Find where the given text appears and provide that cell's center as (X, Y) coordinate. 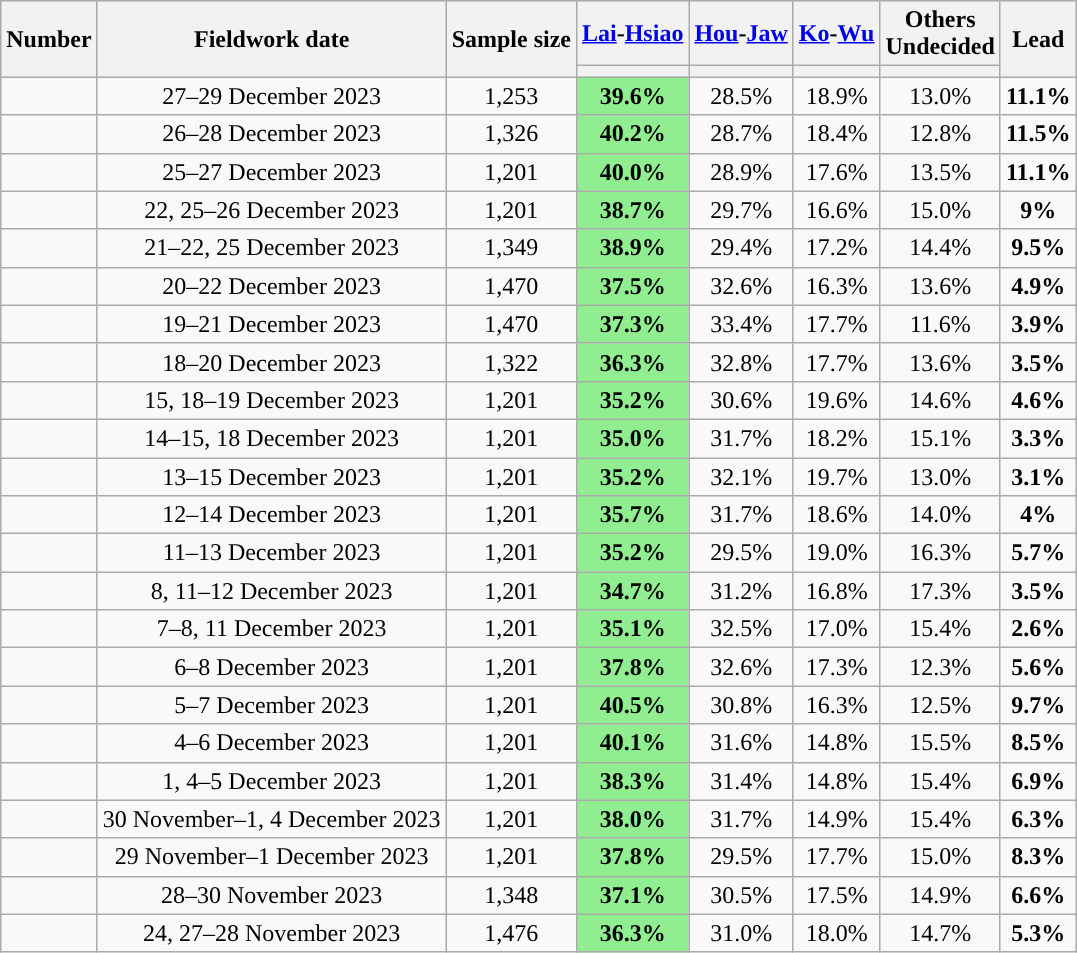
Sample size (511, 39)
40.0% (632, 172)
28.9% (741, 172)
1,476 (511, 933)
6.6% (1038, 895)
15, 18–19 December 2023 (272, 400)
28.5% (741, 96)
19.6% (836, 400)
19–21 December 2023 (272, 324)
14.6% (940, 400)
1,253 (511, 96)
5–7 December 2023 (272, 705)
37.1% (632, 895)
37.3% (632, 324)
14.7% (940, 933)
32.1% (741, 477)
9.5% (1038, 248)
24, 27–28 November 2023 (272, 933)
17.0% (836, 629)
OthersUndecided (940, 34)
40.5% (632, 705)
3.3% (1038, 438)
29.4% (741, 248)
18.6% (836, 515)
6.9% (1038, 781)
4–6 December 2023 (272, 743)
5.3% (1038, 933)
7–8, 11 December 2023 (272, 629)
3.1% (1038, 477)
35.0% (632, 438)
38.7% (632, 210)
11.5% (1038, 134)
9.7% (1038, 705)
5.7% (1038, 553)
21–22, 25 December 2023 (272, 248)
18–20 December 2023 (272, 362)
Fieldwork date (272, 39)
1,349 (511, 248)
28.7% (741, 134)
18.2% (836, 438)
40.2% (632, 134)
30.8% (741, 705)
18.4% (836, 134)
9% (1038, 210)
39.6% (632, 96)
31.4% (741, 781)
29.7% (741, 210)
19.0% (836, 553)
31.6% (741, 743)
29 November–1 December 2023 (272, 857)
37.5% (632, 286)
22, 25–26 December 2023 (272, 210)
27–29 December 2023 (272, 96)
16.6% (836, 210)
Number (49, 39)
30.6% (741, 400)
18.9% (836, 96)
34.7% (632, 591)
30.5% (741, 895)
38.9% (632, 248)
19.7% (836, 477)
12.8% (940, 134)
32.8% (741, 362)
13.5% (940, 172)
6.3% (1038, 819)
14–15, 18 December 2023 (272, 438)
31.2% (741, 591)
15.5% (940, 743)
31.0% (741, 933)
4% (1038, 515)
4.6% (1038, 400)
17.6% (836, 172)
1,322 (511, 362)
38.0% (632, 819)
12–14 December 2023 (272, 515)
13–15 December 2023 (272, 477)
12.3% (940, 667)
1,348 (511, 895)
40.1% (632, 743)
35.1% (632, 629)
Ko-Wu (836, 34)
4.9% (1038, 286)
26–28 December 2023 (272, 134)
Lai-Hsiao (632, 34)
25–27 December 2023 (272, 172)
17.5% (836, 895)
3.9% (1038, 324)
12.5% (940, 705)
16.8% (836, 591)
11.6% (940, 324)
14.4% (940, 248)
Hou-Jaw (741, 34)
35.7% (632, 515)
8.3% (1038, 857)
38.3% (632, 781)
5.6% (1038, 667)
15.1% (940, 438)
1, 4–5 December 2023 (272, 781)
33.4% (741, 324)
6–8 December 2023 (272, 667)
17.2% (836, 248)
11–13 December 2023 (272, 553)
2.6% (1038, 629)
28–30 November 2023 (272, 895)
18.0% (836, 933)
1,326 (511, 134)
8.5% (1038, 743)
Lead (1038, 39)
8, 11–12 December 2023 (272, 591)
20–22 December 2023 (272, 286)
14.0% (940, 515)
30 November–1, 4 December 2023 (272, 819)
32.5% (741, 629)
